Determine the (x, y) coordinate at the center of the cell enclosing the given text.  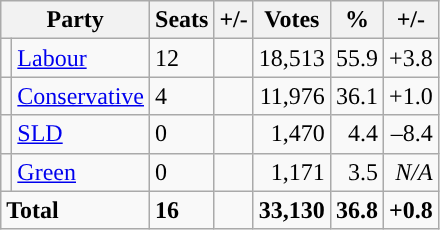
33,130 (292, 210)
+1.0 (410, 96)
55.9 (356, 58)
18,513 (292, 58)
Conservative (81, 96)
Labour (81, 58)
+3.8 (410, 58)
1,171 (292, 172)
36.8 (356, 210)
4 (182, 96)
36.1 (356, 96)
–8.4 (410, 134)
Votes (292, 20)
Total (76, 210)
1,470 (292, 134)
SLD (81, 134)
4.4 (356, 134)
+0.8 (410, 210)
12 (182, 58)
% (356, 20)
3.5 (356, 172)
11,976 (292, 96)
Party (76, 20)
Seats (182, 20)
Green (81, 172)
N/A (410, 172)
16 (182, 210)
